Identify which cell holds the provided text, then report its [X, Y] central coordinate. 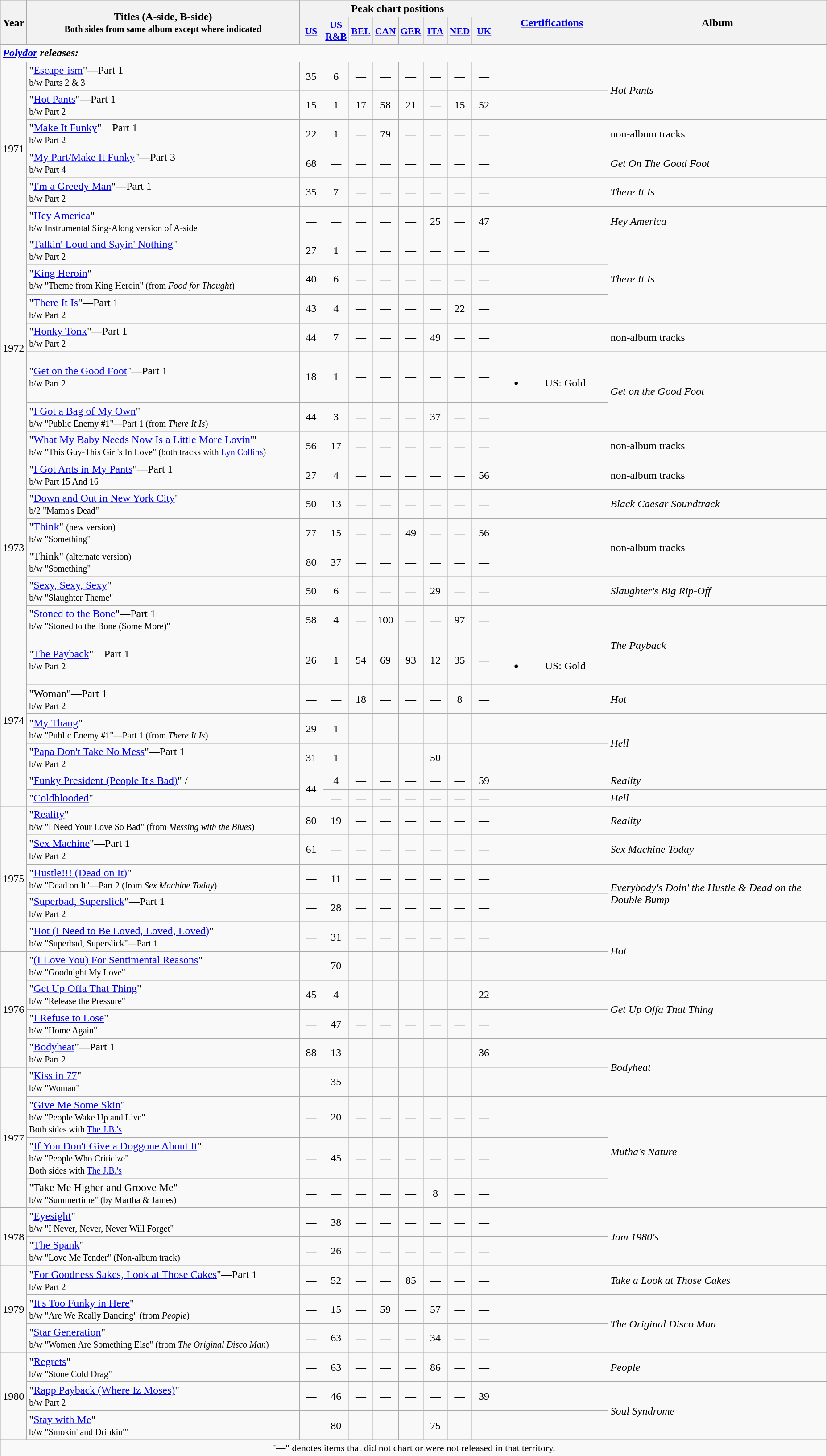
Certifications [552, 22]
"Make It Funky"—Part 1b/w Part 2 [163, 134]
Mutha's Nature [717, 1152]
85 [411, 1280]
Titles (A-side, B-side)Both sides from same album except where indicated [163, 22]
Get On The Good Foot [717, 163]
Black Caesar Soundtrack [717, 504]
1978 [13, 1236]
"If You Don't Give a Doggone About It"b/w "People Who Criticize"Both sides with The J.B.'s [163, 1158]
43 [311, 308]
"Sex Machine"—Part 1b/w Part 2 [163, 850]
54 [360, 660]
68 [311, 163]
Hot Pants [717, 91]
57 [435, 1309]
19 [336, 821]
69 [385, 660]
US [311, 31]
"I Got a Bag of My Own"b/w "Public Enemy #1"—Part 1 (from There It Is) [163, 417]
Album [717, 22]
"Get on the Good Foot"—Part 1b/w Part 2 [163, 377]
"Superbad, Superslick"—Part 1b/w Part 2 [163, 908]
"Down and Out in New York City"b/2 "Mama's Dead" [163, 504]
34 [435, 1339]
1979 [13, 1309]
1977 [13, 1137]
1974 [13, 720]
"Kiss in 77"b/w "Woman" [163, 1082]
38 [336, 1222]
"The Payback"—Part 1b/w Part 2 [163, 660]
Take a Look at Those Cakes [717, 1280]
"Talkin' Loud and Sayin' Nothing"b/w Part 2 [163, 250]
CAN [385, 31]
"Bodyheat"—Part 1b/w Part 2 [163, 1053]
11 [336, 879]
GER [411, 31]
"—" denotes items that did not chart or were not released in that territory. [414, 1448]
"Sexy, Sexy, Sexy"b/w "Slaughter Theme" [163, 591]
97 [460, 620]
ITA [435, 31]
"What My Baby Needs Now Is a Little More Lovin'" b/w "This Guy-This Girl's In Love" (both tracks with Lyn Collins) [163, 446]
"My Part/Make It Funky"—Part 3b/w Part 4 [163, 163]
"Papa Don't Take No Mess"—Part 1b/w Part 2 [163, 758]
"Think" (alternate version)b/w "Something" [163, 562]
"For Goodness Sakes, Look at Those Cakes"—Part 1b/w Part 2 [163, 1280]
"My Thang"b/w "Public Enemy #1"—Part 1 (from There It Is) [163, 728]
"Coldblooded" [163, 797]
39 [484, 1397]
"Hot (I Need to Be Loved, Loved, Loved)"b/w "Superbad, Superslick"—Part 1 [163, 937]
"I Got Ants in My Pants"—Part 1b/w Part 15 And 16 [163, 475]
Sex Machine Today [717, 850]
"I Refuse to Lose"b/w "Home Again" [163, 1024]
"Hustle!!! (Dead on It)"b/w "Dead on It"—Part 2 (from Sex Machine Today) [163, 879]
1976 [13, 1009]
"Eyesight"b/w "I Never, Never, Never Will Forget" [163, 1222]
"Hot Pants"—Part 1b/w Part 2 [163, 105]
UK [484, 31]
Slaughter's Big Rip-Off [717, 591]
Year [13, 22]
40 [311, 279]
"(I Love You) For Sentimental Reasons"b/w "Goodnight My Love" [163, 966]
1975 [13, 879]
1971 [13, 149]
Peak chart positions [398, 9]
75 [435, 1425]
"Think" (new version)b/w "Something" [163, 533]
86 [435, 1367]
93 [411, 660]
People [717, 1367]
Polydor releases: [414, 53]
Everybody's Doin' the Hustle & Dead on the Double Bump [717, 893]
Get Up Offa That Thing [717, 1009]
"Stoned to the Bone"—Part 1b/w "Stoned to the Bone (Some More)" [163, 620]
BEL [360, 31]
79 [385, 134]
"Star Generation"b/w "Women Are Something Else" (from The Original Disco Man) [163, 1339]
"Rapp Payback (Where Iz Moses)"b/w Part 2 [163, 1397]
"King Heroin"b/w "Theme from King Heroin" (from Food for Thought) [163, 279]
25 [435, 221]
Bodyheat [717, 1067]
USR&B [336, 31]
"Woman"—Part 1b/w Part 2 [163, 700]
77 [311, 533]
3 [336, 417]
1972 [13, 348]
"Funky President (People It's Bad)" / [163, 780]
Soul Syndrome [717, 1411]
28 [336, 908]
The Original Disco Man [717, 1324]
20 [336, 1117]
"I'm a Greedy Man"—Part 1b/w Part 2 [163, 192]
"There It Is"—Part 1b/w Part 2 [163, 308]
70 [336, 966]
61 [311, 850]
"Escape-ism"—Part 1b/w Parts 2 & 3 [163, 76]
"It's Too Funky in Here"b/w "Are We Really Dancing" (from People) [163, 1309]
21 [411, 105]
"Get Up Offa That Thing"b/w "Release the Pressure" [163, 995]
88 [311, 1053]
"Honky Tonk"—Part 1b/w Part 2 [163, 337]
The Payback [717, 645]
Jam 1980's [717, 1236]
Get on the Good Foot [717, 392]
46 [336, 1397]
100 [385, 620]
12 [435, 660]
"Stay with Me"b/w "Smokin' and Drinkin'" [163, 1425]
"Give Me Some Skin"b/w "People Wake Up and Live"Both sides with The J.B.'s [163, 1117]
36 [484, 1053]
"The Spank"b/w "Love Me Tender" (Non-album track) [163, 1251]
Hey America [717, 221]
1973 [13, 548]
"Take Me Higher and Groove Me"b/w "Summertime" (by Martha & James) [163, 1193]
NED [460, 31]
"Hey America"b/w Instrumental Sing-Along version of A-side [163, 221]
"Reality"b/w "I Need Your Love So Bad" (from Messing with the Blues) [163, 821]
"Regrets"b/w "Stone Cold Drag" [163, 1367]
1980 [13, 1397]
